Scan for the cell matching the given text and deliver its [x, y] coordinate at center. 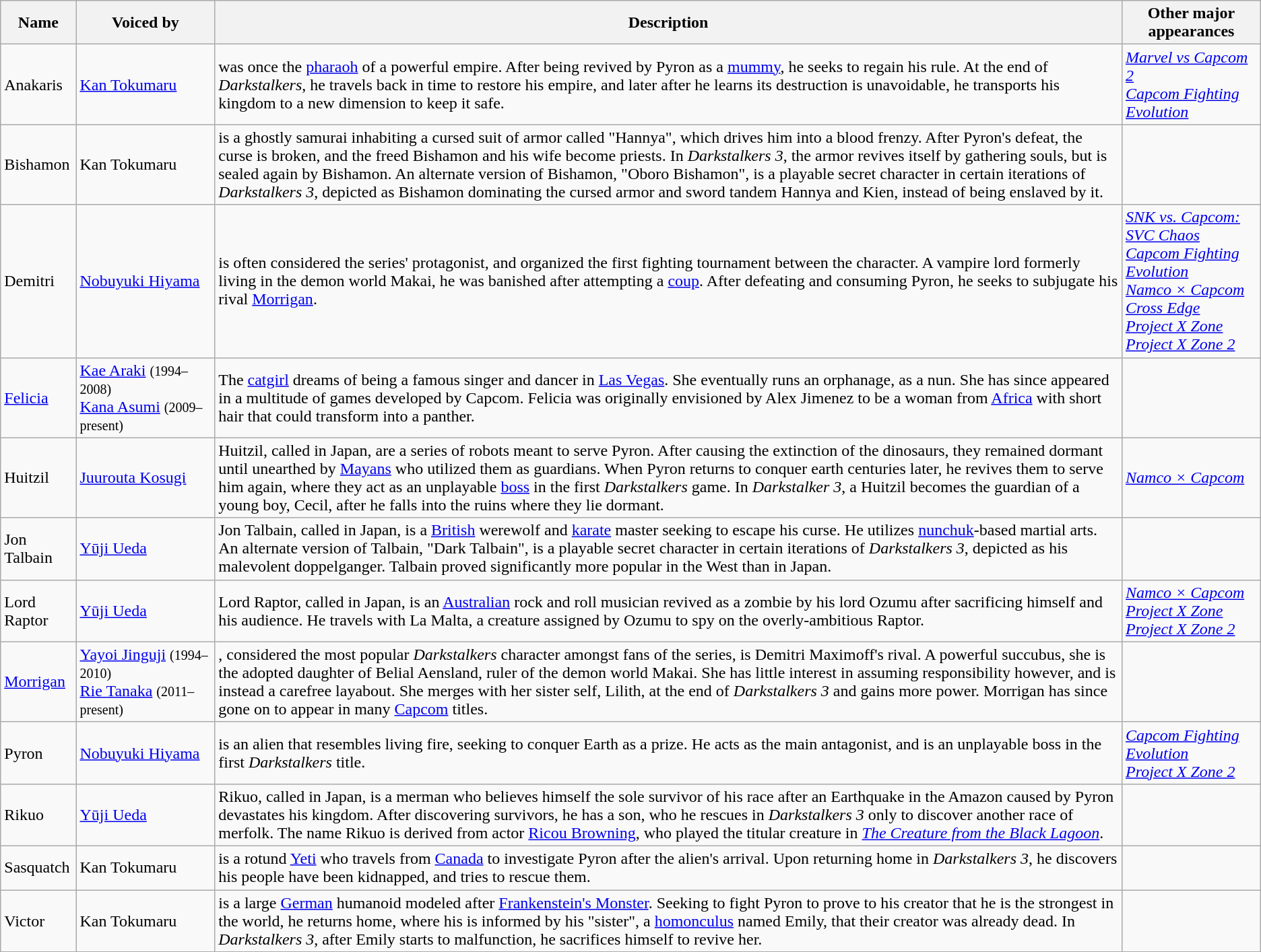
Namco × Capcom [1192, 478]
Morrigan [38, 681]
Other major appearances [1192, 23]
Yayoi Jinguji (1994–2010)Rie Tanaka (2011–present) [145, 681]
Capcom Fighting EvolutionProject X Zone 2 [1192, 753]
Sasquatch [38, 867]
Rikuo [38, 815]
Pyron [38, 753]
Jon Talbain [38, 549]
Felicia [38, 397]
Juurouta Kosugi [145, 478]
Marvel vs Capcom 2Capcom Fighting Evolution [1192, 85]
Bishamon [38, 164]
Description [668, 23]
Victor [38, 921]
Kae Araki (1994–2008)Kana Asumi (2009–present) [145, 397]
Huitzil [38, 478]
Lord Raptor [38, 611]
Anakaris [38, 85]
Demitri [38, 281]
SNK vs. Capcom: SVC ChaosCapcom Fighting EvolutionNamco × CapcomCross EdgeProject X ZoneProject X Zone 2 [1192, 281]
Voiced by [145, 23]
Name [38, 23]
Namco × CapcomProject X ZoneProject X Zone 2 [1192, 611]
